Search for the cell housing the specified text and yield its [X, Y] center coordinate. 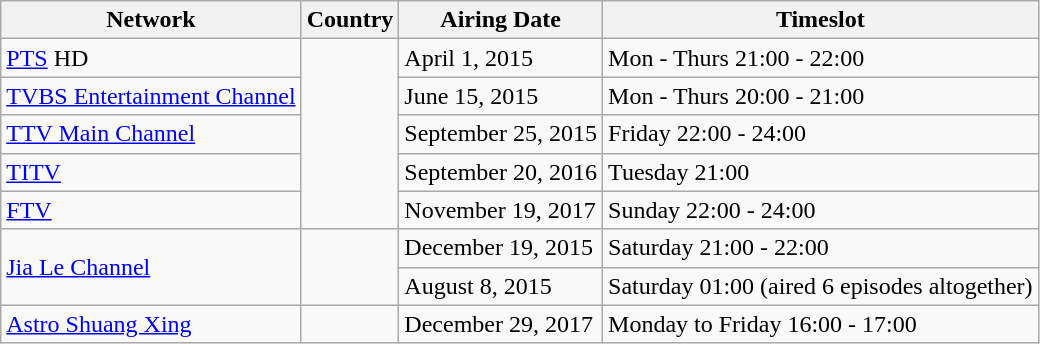
December 19, 2015 [501, 248]
September 20, 2016 [501, 172]
PTS HD [151, 58]
Tuesday 21:00 [821, 172]
Friday 22:00 - 24:00 [821, 134]
Network [151, 20]
November 19, 2017 [501, 210]
Jia Le Channel [151, 267]
December 29, 2017 [501, 324]
April 1, 2015 [501, 58]
Astro Shuang Xing [151, 324]
TVBS Entertainment Channel [151, 96]
TITV [151, 172]
TTV Main Channel [151, 134]
Saturday 21:00 - 22:00 [821, 248]
Saturday 01:00 (aired 6 episodes altogether) [821, 286]
September 25, 2015 [501, 134]
Country [350, 20]
Airing Date [501, 20]
Mon - Thurs 20:00 - 21:00 [821, 96]
June 15, 2015 [501, 96]
August 8, 2015 [501, 286]
Sunday 22:00 - 24:00 [821, 210]
Monday to Friday 16:00 - 17:00 [821, 324]
Mon - Thurs 21:00 - 22:00 [821, 58]
Timeslot [821, 20]
FTV [151, 210]
